Capture the cell that displays the provided text and extract its (X, Y) central coordinate. 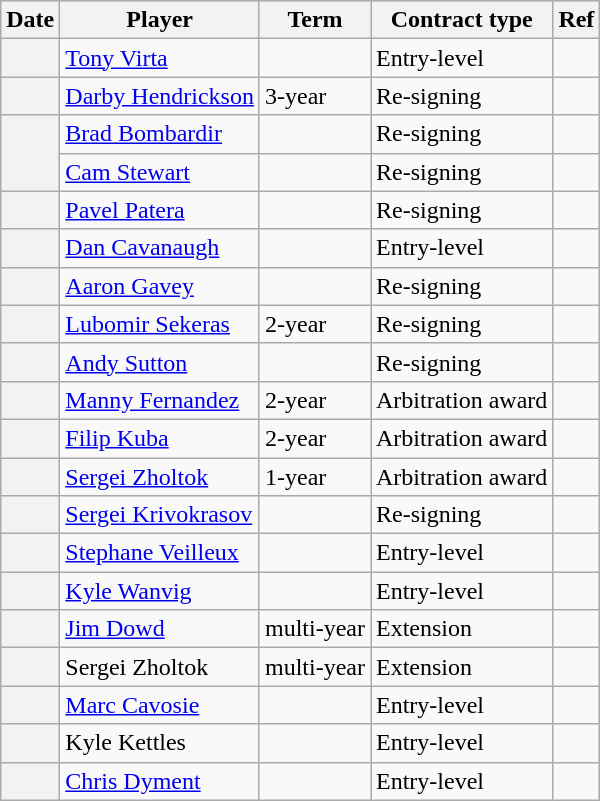
Date (30, 20)
Andy Sutton (160, 362)
Lubomir Sekeras (160, 324)
Contract type (461, 20)
Marc Cavosie (160, 705)
3-year (314, 96)
Brad Bombardir (160, 134)
Sergei Krivokrasov (160, 515)
Tony Virta (160, 58)
Term (314, 20)
Pavel Patera (160, 210)
Player (160, 20)
Kyle Wanvig (160, 591)
Stephane Veilleux (160, 553)
Darby Hendrickson (160, 96)
Aaron Gavey (160, 286)
Chris Dyment (160, 781)
Cam Stewart (160, 172)
Ref (576, 20)
Dan Cavanaugh (160, 248)
1-year (314, 477)
Kyle Kettles (160, 743)
Manny Fernandez (160, 400)
Filip Kuba (160, 438)
Jim Dowd (160, 629)
